Search for the cell housing the specified text and yield its [x, y] center coordinate. 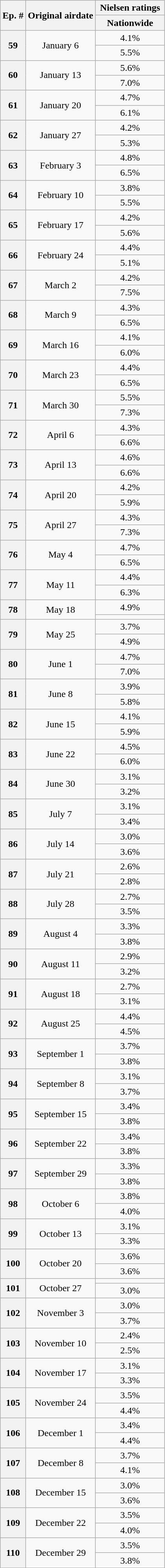
January 27 [61, 135]
June 30 [61, 784]
71 [13, 405]
100 [13, 1264]
104 [13, 1373]
December 15 [61, 1493]
89 [13, 934]
87 [13, 874]
July 28 [61, 904]
November 3 [61, 1313]
February 24 [61, 255]
November 17 [61, 1373]
67 [13, 285]
73 [13, 465]
81 [13, 694]
69 [13, 345]
Original airdate [61, 15]
77 [13, 585]
6.3% [130, 592]
68 [13, 315]
February 3 [61, 165]
May 25 [61, 634]
82 [13, 724]
June 22 [61, 754]
102 [13, 1313]
86 [13, 844]
99 [13, 1234]
76 [13, 555]
June 1 [61, 664]
February 17 [61, 225]
96 [13, 1144]
September 1 [61, 1054]
January 13 [61, 75]
4.8% [130, 158]
5.3% [130, 143]
March 30 [61, 405]
2.4% [130, 1335]
August 18 [61, 994]
July 21 [61, 874]
April 6 [61, 435]
2.9% [130, 956]
October 6 [61, 1204]
December 8 [61, 1463]
January 6 [61, 45]
83 [13, 754]
October 13 [61, 1234]
December 22 [61, 1523]
January 20 [61, 105]
103 [13, 1343]
93 [13, 1054]
4.6% [130, 458]
80 [13, 664]
Nielsen ratings [130, 8]
97 [13, 1174]
July 7 [61, 814]
September 8 [61, 1084]
61 [13, 105]
October 20 [61, 1264]
105 [13, 1403]
Nationwide [130, 23]
June 15 [61, 724]
June 8 [61, 694]
April 13 [61, 465]
85 [13, 814]
108 [13, 1493]
March 9 [61, 315]
101 [13, 1288]
August 25 [61, 1024]
110 [13, 1553]
September 22 [61, 1144]
Ep. # [13, 15]
February 10 [61, 195]
98 [13, 1204]
66 [13, 255]
75 [13, 525]
107 [13, 1463]
2.8% [130, 881]
62 [13, 135]
91 [13, 994]
March 2 [61, 285]
74 [13, 495]
July 14 [61, 844]
72 [13, 435]
5.8% [130, 702]
November 24 [61, 1403]
59 [13, 45]
79 [13, 634]
6.1% [130, 113]
April 27 [61, 525]
March 23 [61, 375]
May 11 [61, 585]
December 1 [61, 1433]
5.1% [130, 263]
April 20 [61, 495]
70 [13, 375]
May 4 [61, 555]
63 [13, 165]
October 27 [61, 1288]
65 [13, 225]
106 [13, 1433]
90 [13, 964]
109 [13, 1523]
November 10 [61, 1343]
May 18 [61, 610]
September 15 [61, 1114]
88 [13, 904]
March 16 [61, 345]
84 [13, 784]
August 11 [61, 964]
7.5% [130, 293]
3.9% [130, 687]
September 29 [61, 1174]
2.5% [130, 1350]
92 [13, 1024]
2.6% [130, 866]
60 [13, 75]
August 4 [61, 934]
78 [13, 610]
64 [13, 195]
December 29 [61, 1553]
94 [13, 1084]
95 [13, 1114]
